Determine the (X, Y) coordinate at the center of the cell enclosing the given text.  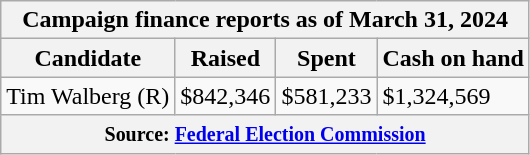
$842,346 (226, 96)
$1,324,569 (453, 96)
Spent (326, 58)
Source: Federal Election Commission (266, 134)
Cash on hand (453, 58)
Raised (226, 58)
Tim Walberg (R) (88, 96)
$581,233 (326, 96)
Campaign finance reports as of March 31, 2024 (266, 20)
Candidate (88, 58)
